Return [x, y] of the center of cell containing provided text 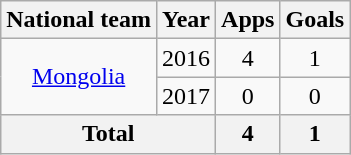
National team [79, 20]
Year [186, 20]
2017 [186, 96]
Mongolia [79, 77]
Goals [315, 20]
Apps [248, 20]
Total [108, 134]
2016 [186, 58]
